Find where the given text appears and provide that cell's center as [x, y] coordinate. 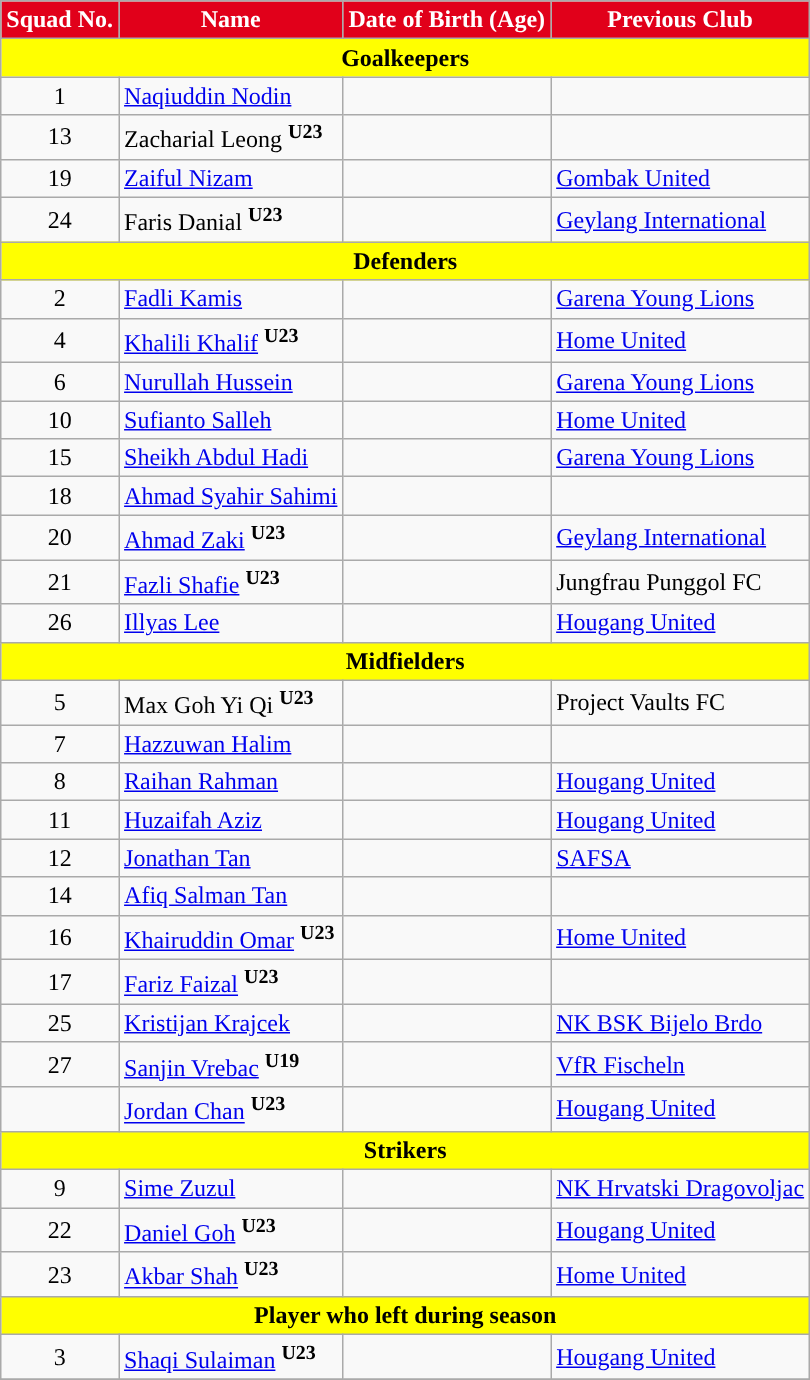
Illyas Lee [231, 623]
15 [60, 458]
Fadli Kamis [231, 299]
Squad No. [60, 20]
17 [60, 982]
Fariz Faizal U23 [231, 982]
18 [60, 496]
1 [60, 96]
Afiq Salman Tan [231, 896]
SAFSA [680, 858]
Goalkeepers [406, 58]
2 [60, 299]
25 [60, 1023]
3 [60, 1358]
Midfielders [406, 661]
6 [60, 382]
Zaiful Nizam [231, 178]
Project Vaults FC [680, 702]
Player who left during season [406, 1316]
Sanjin Vrebac U19 [231, 1064]
11 [60, 820]
Akbar Shah U23 [231, 1274]
12 [60, 858]
Raihan Rahman [231, 782]
Fazli Shafie U23 [231, 582]
Jordan Chan U23 [231, 1110]
26 [60, 623]
NK BSK Bijelo Brdo [680, 1023]
Khairuddin Omar U23 [231, 938]
Defenders [406, 261]
Previous Club [680, 20]
27 [60, 1064]
Jonathan Tan [231, 858]
16 [60, 938]
Strikers [406, 1150]
7 [60, 744]
Khalili Khalif U23 [231, 340]
VfR Fischeln [680, 1064]
Ahmad Zaki U23 [231, 538]
Name [231, 20]
Zacharial Leong U23 [231, 138]
24 [60, 220]
Hazzuwan Halim [231, 744]
5 [60, 702]
NK Hrvatski Dragovoljac [680, 1188]
Sufianto Salleh [231, 420]
13 [60, 138]
Jungfrau Punggol FC [680, 582]
23 [60, 1274]
Kristijan Krajcek [231, 1023]
Naqiuddin Nodin [231, 96]
Sime Zuzul [231, 1188]
20 [60, 538]
Nurullah Hussein [231, 382]
21 [60, 582]
Sheikh Abdul Hadi [231, 458]
9 [60, 1188]
Max Goh Yi Qi U23 [231, 702]
Daniel Goh U23 [231, 1230]
Ahmad Syahir Sahimi [231, 496]
8 [60, 782]
Huzaifah Aziz [231, 820]
4 [60, 340]
Faris Danial U23 [231, 220]
22 [60, 1230]
19 [60, 178]
Gombak United [680, 178]
Date of Birth (Age) [447, 20]
10 [60, 420]
14 [60, 896]
Shaqi Sulaiman U23 [231, 1358]
